From the cell containing the given text, extract its center point as (X, Y) coordinate. 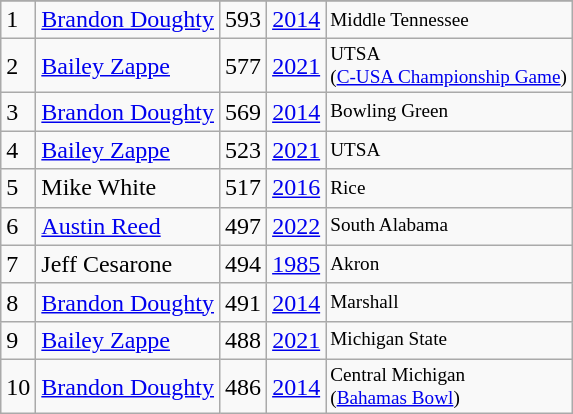
10 (18, 386)
523 (244, 150)
Middle Tennessee (449, 20)
497 (244, 226)
South Alabama (449, 226)
Rice (449, 188)
UTSA(C-USA Championship Game) (449, 66)
Central Michigan(Bahamas Bowl) (449, 386)
488 (244, 340)
Mike White (128, 188)
517 (244, 188)
1985 (296, 264)
2022 (296, 226)
3 (18, 112)
494 (244, 264)
Jeff Cesarone (128, 264)
Akron (449, 264)
7 (18, 264)
5 (18, 188)
4 (18, 150)
2016 (296, 188)
9 (18, 340)
Marshall (449, 302)
6 (18, 226)
491 (244, 302)
577 (244, 66)
486 (244, 386)
Austin Reed (128, 226)
Bowling Green (449, 112)
8 (18, 302)
569 (244, 112)
1 (18, 20)
UTSA (449, 150)
2 (18, 66)
593 (244, 20)
Michigan State (449, 340)
